Return the [x, y] coordinate for the center point of the cell that contains the specified text.  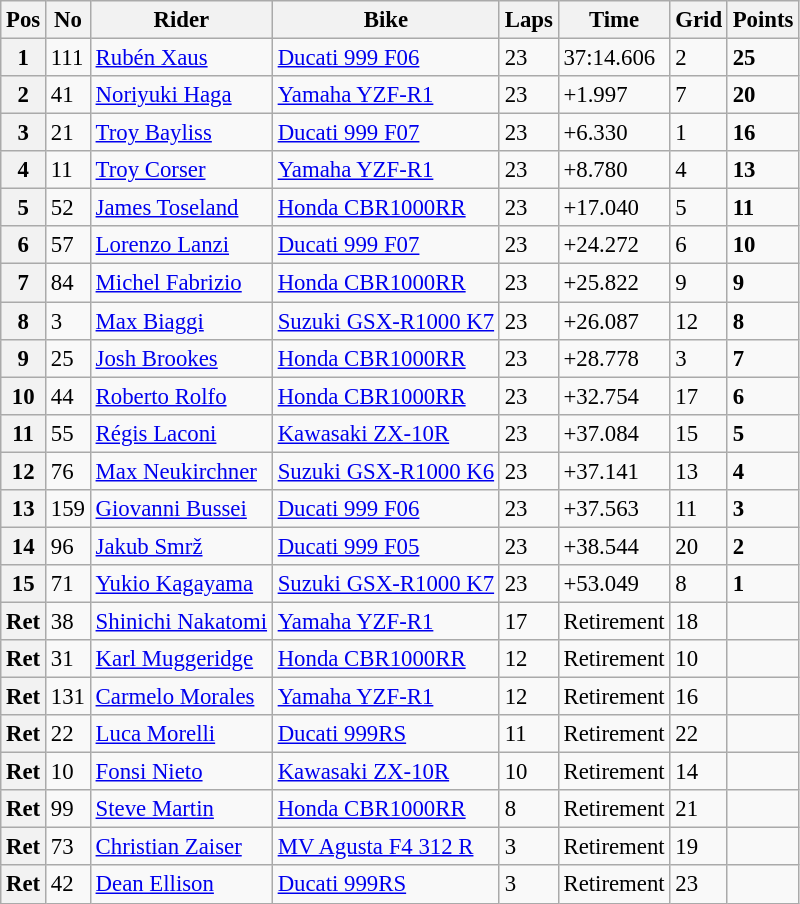
Carmelo Morales [181, 697]
Jakub Smrž [181, 546]
No [68, 20]
37:14.606 [614, 58]
84 [68, 283]
18 [698, 621]
+25.822 [614, 283]
Roberto Rolfo [181, 396]
Max Neukirchner [181, 471]
111 [68, 58]
Grid [698, 20]
Régis Laconi [181, 433]
31 [68, 659]
Suzuki GSX-R1000 K6 [386, 471]
55 [68, 433]
+17.040 [614, 208]
Noriyuki Haga [181, 95]
Bike [386, 20]
+38.544 [614, 546]
Michel Fabrizio [181, 283]
James Toseland [181, 208]
96 [68, 546]
57 [68, 245]
Luca Morelli [181, 734]
71 [68, 584]
+28.778 [614, 358]
+26.087 [614, 321]
Max Biaggi [181, 321]
Time [614, 20]
+32.754 [614, 396]
99 [68, 809]
Christian Zaiser [181, 847]
41 [68, 95]
Pos [24, 20]
+6.330 [614, 133]
131 [68, 697]
+24.272 [614, 245]
+37.084 [614, 433]
Giovanni Bussei [181, 509]
+37.141 [614, 471]
Points [762, 20]
159 [68, 509]
Fonsi Nieto [181, 772]
Rubén Xaus [181, 58]
+37.563 [614, 509]
73 [68, 847]
+8.780 [614, 170]
Steve Martin [181, 809]
Karl Muggeridge [181, 659]
Shinichi Nakatomi [181, 621]
76 [68, 471]
Josh Brookes [181, 358]
MV Agusta F4 312 R [386, 847]
Lorenzo Lanzi [181, 245]
Yukio Kagayama [181, 584]
Troy Bayliss [181, 133]
Laps [528, 20]
Ducati 999 F05 [386, 546]
42 [68, 885]
Dean Ellison [181, 885]
19 [698, 847]
Rider [181, 20]
38 [68, 621]
+53.049 [614, 584]
44 [68, 396]
+1.997 [614, 95]
Troy Corser [181, 170]
52 [68, 208]
